Locate the cell with the specified text and output its [x, y] center coordinate. 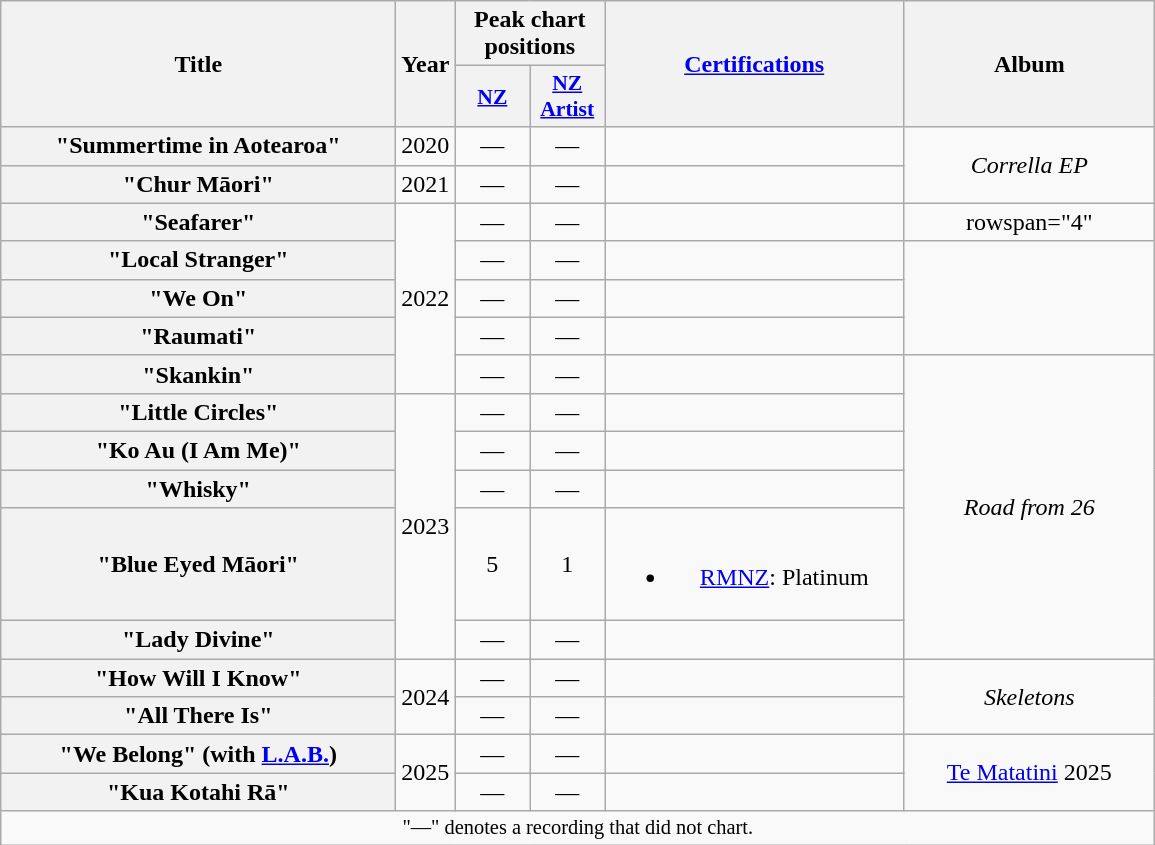
Skeletons [1030, 697]
2025 [426, 773]
NZ [492, 96]
rowspan="4" [1030, 222]
"How Will I Know" [198, 678]
Year [426, 64]
2021 [426, 184]
"Blue Eyed Māori" [198, 564]
"Skankin" [198, 374]
"We Belong" (with L.A.B.) [198, 754]
2024 [426, 697]
Title [198, 64]
"Local Stranger" [198, 260]
NZArtist [568, 96]
RMNZ: Platinum [754, 564]
Te Matatini 2025 [1030, 773]
2023 [426, 526]
1 [568, 564]
"Kua Kotahi Rā" [198, 792]
"Chur Māori" [198, 184]
"All There Is" [198, 716]
"Raumati" [198, 336]
"—" denotes a recording that did not chart. [578, 828]
2020 [426, 146]
Road from 26 [1030, 506]
"Little Circles" [198, 412]
Peak chart positions [530, 34]
"Summertime in Aotearoa" [198, 146]
"Seafarer" [198, 222]
Corrella EP [1030, 165]
5 [492, 564]
"Ko Au (I Am Me)" [198, 450]
Certifications [754, 64]
"Whisky" [198, 489]
"We On" [198, 298]
Album [1030, 64]
2022 [426, 298]
"Lady Divine" [198, 640]
